Output the (x, y) coordinate of the center of the cell containing the given text.  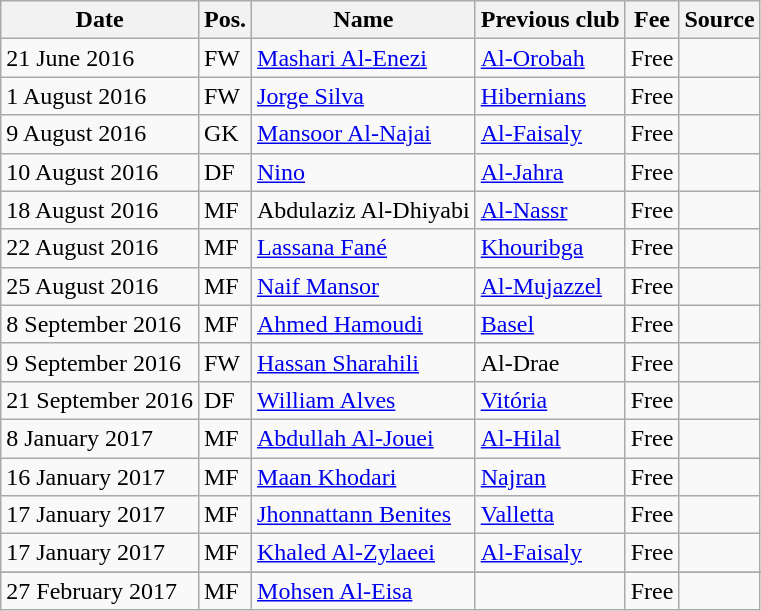
Name (364, 20)
10 August 2016 (100, 172)
27 February 2017 (100, 591)
Khaled Al-Zylaeei (364, 553)
Al-Mujazzel (550, 286)
Khouribga (550, 248)
Al-Orobah (550, 58)
Al-Nassr (550, 210)
Fee (652, 20)
Hassan Sharahili (364, 362)
Jhonnattann Benites (364, 515)
1 August 2016 (100, 96)
William Alves (364, 400)
8 September 2016 (100, 324)
Source (720, 20)
8 January 2017 (100, 438)
Lassana Fané (364, 248)
Jorge Silva (364, 96)
Hibernians (550, 96)
Al-Drae (550, 362)
18 August 2016 (100, 210)
Pos. (224, 20)
9 September 2016 (100, 362)
Mohsen Al-Eisa (364, 591)
25 August 2016 (100, 286)
Naif Mansor (364, 286)
16 January 2017 (100, 477)
Al-Jahra (550, 172)
GK (224, 134)
Mansoor Al-Najai (364, 134)
Previous club (550, 20)
22 August 2016 (100, 248)
Nino (364, 172)
21 June 2016 (100, 58)
Ahmed Hamoudi (364, 324)
Valletta (550, 515)
Abdullah Al-Jouei (364, 438)
Al-Hilal (550, 438)
Abdulaziz Al-Dhiyabi (364, 210)
21 September 2016 (100, 400)
Maan Khodari (364, 477)
Vitória (550, 400)
Najran (550, 477)
Mashari Al-Enezi (364, 58)
Date (100, 20)
9 August 2016 (100, 134)
Basel (550, 324)
